Locate the cell with the specified text and output its [x, y] center coordinate. 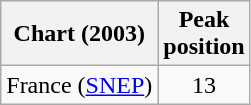
France (SNEP) [80, 85]
Peak position [204, 34]
13 [204, 85]
Chart (2003) [80, 34]
